From the cell containing the given text, extract its center point as [x, y] coordinate. 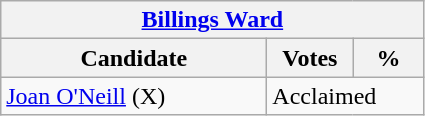
Candidate [134, 58]
Votes [310, 58]
Joan O'Neill (X) [134, 96]
Acclaimed [346, 96]
Billings Ward [212, 20]
% [388, 58]
